Detect which cell encompasses the target text, then output its (x, y) center coordinate. 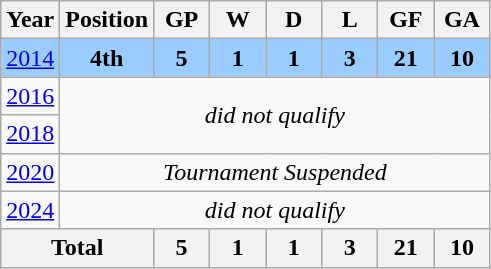
Total (78, 248)
4th (107, 58)
2014 (30, 58)
GF (406, 20)
GP (182, 20)
Year (30, 20)
D (294, 20)
Tournament Suspended (275, 172)
2018 (30, 134)
GA (462, 20)
W (238, 20)
2020 (30, 172)
2024 (30, 210)
Position (107, 20)
2016 (30, 96)
L (350, 20)
